Locate the cell with the specified text and output its [x, y] center coordinate. 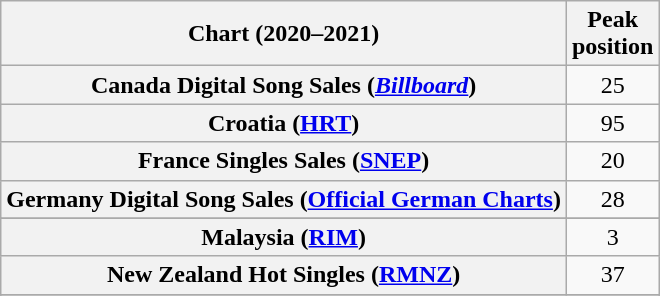
Malaysia (RIM) [284, 237]
France Singles Sales (SNEP) [284, 161]
Croatia (HRT) [284, 123]
3 [612, 237]
37 [612, 275]
95 [612, 123]
Chart (2020–2021) [284, 34]
Peakposition [612, 34]
New Zealand Hot Singles (RMNZ) [284, 275]
Canada Digital Song Sales (Billboard) [284, 85]
28 [612, 199]
25 [612, 85]
Germany Digital Song Sales (Official German Charts) [284, 199]
20 [612, 161]
